Search for the cell housing the specified text and yield its (X, Y) center coordinate. 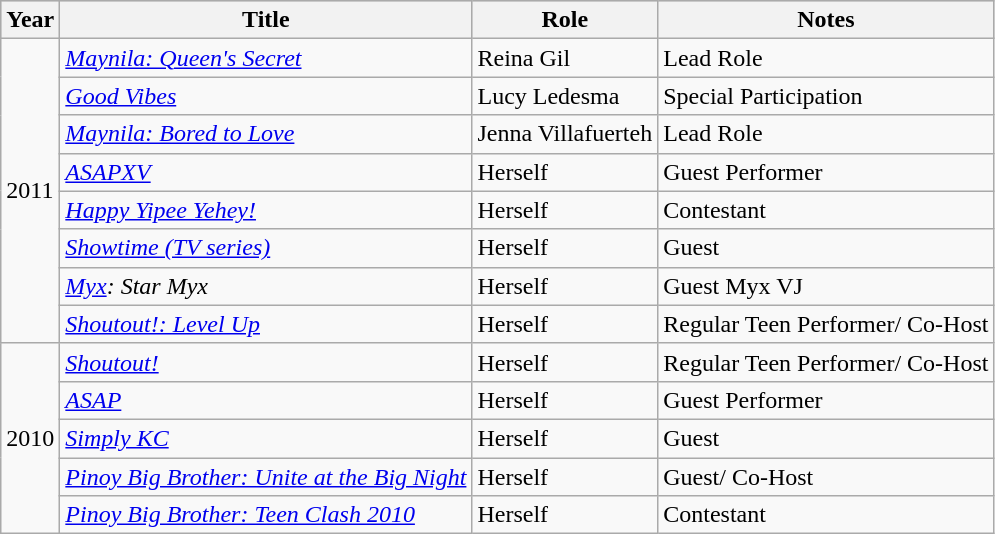
ASAP (266, 400)
Pinoy Big Brother: Teen Clash 2010 (266, 515)
2011 (30, 191)
Pinoy Big Brother: Unite at the Big Night (266, 477)
Maynila: Bored to Love (266, 134)
Showtime (TV series) (266, 248)
Title (266, 20)
Shoutout! (266, 362)
Simply KC (266, 438)
Jenna Villafuerteh (565, 134)
Lucy Ledesma (565, 96)
Guest Myx VJ (826, 286)
ASAPXV (266, 172)
Reina Gil (565, 58)
Maynila: Queen's Secret (266, 58)
Special Participation (826, 96)
Shoutout!: Level Up (266, 324)
Year (30, 20)
2010 (30, 438)
Good Vibes (266, 96)
Role (565, 20)
Guest/ Co-Host (826, 477)
Happy Yipee Yehey! (266, 210)
Notes (826, 20)
Myx: Star Myx (266, 286)
